Locate the cell with the specified text and output its (X, Y) center coordinate. 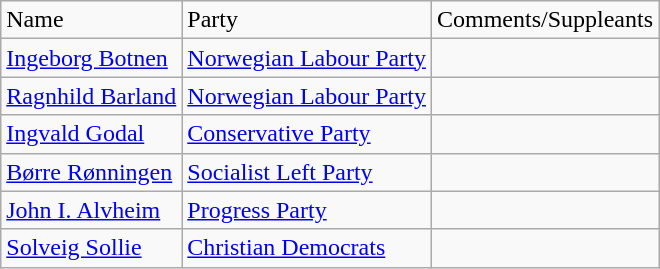
Solveig Sollie (92, 248)
Ingvald Godal (92, 134)
Ragnhild Barland (92, 96)
John I. Alvheim (92, 210)
Socialist Left Party (307, 172)
Comments/Suppleants (544, 20)
Christian Democrats (307, 248)
Party (307, 20)
Conservative Party (307, 134)
Børre Rønningen (92, 172)
Ingeborg Botnen (92, 58)
Name (92, 20)
Progress Party (307, 210)
